Locate the cell with the specified text and output its [X, Y] center coordinate. 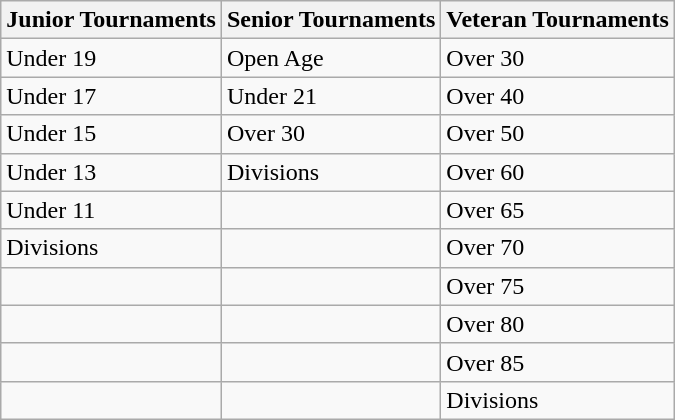
Over 75 [558, 286]
Under 15 [112, 134]
Over 60 [558, 172]
Veteran Tournaments [558, 20]
Open Age [330, 58]
Senior Tournaments [330, 20]
Under 11 [112, 210]
Over 65 [558, 210]
Junior Tournaments [112, 20]
Over 80 [558, 324]
Over 85 [558, 362]
Under 17 [112, 96]
Over 50 [558, 134]
Over 40 [558, 96]
Under 19 [112, 58]
Over 70 [558, 248]
Under 13 [112, 172]
Under 21 [330, 96]
